Identify which cell holds the provided text, then report its (x, y) central coordinate. 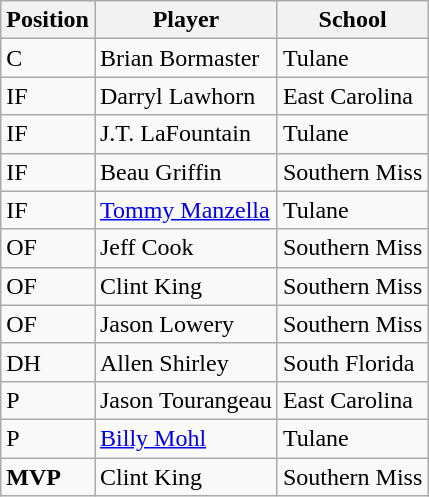
Billy Mohl (186, 438)
DH (48, 362)
Jeff Cook (186, 248)
Tommy Manzella (186, 210)
Darryl Lawhorn (186, 96)
C (48, 58)
Player (186, 20)
Jason Lowery (186, 324)
School (352, 20)
South Florida (352, 362)
Position (48, 20)
Brian Bormaster (186, 58)
J.T. LaFountain (186, 134)
Beau Griffin (186, 172)
Jason Tourangeau (186, 400)
MVP (48, 477)
Allen Shirley (186, 362)
